Return the (x, y) coordinate for the center point of the cell that contains the specified text.  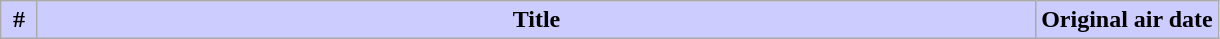
# (20, 20)
Original air date (1128, 20)
Title (536, 20)
